Find where the given text appears and provide that cell's center as (X, Y) coordinate. 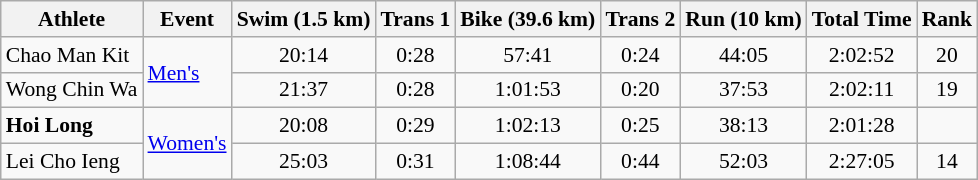
Swim (1.5 km) (304, 19)
Run (10 km) (743, 19)
2:27:05 (862, 162)
1:02:13 (528, 126)
0:25 (640, 126)
Lei Cho Ieng (72, 162)
25:03 (304, 162)
20:08 (304, 126)
Wong Chin Wa (72, 90)
Chao Man Kit (72, 55)
Trans 2 (640, 19)
57:41 (528, 55)
1:08:44 (528, 162)
2:02:52 (862, 55)
Event (188, 19)
Women's (188, 144)
Trans 1 (415, 19)
Rank (948, 19)
Bike (39.6 km) (528, 19)
2:02:11 (862, 90)
0:20 (640, 90)
20 (948, 55)
52:03 (743, 162)
0:31 (415, 162)
14 (948, 162)
19 (948, 90)
2:01:28 (862, 126)
0:44 (640, 162)
38:13 (743, 126)
Hoi Long (72, 126)
21:37 (304, 90)
Athlete (72, 19)
37:53 (743, 90)
Total Time (862, 19)
Men's (188, 72)
1:01:53 (528, 90)
0:24 (640, 55)
44:05 (743, 55)
20:14 (304, 55)
0:29 (415, 126)
